Identify which cell holds the provided text, then report its [X, Y] central coordinate. 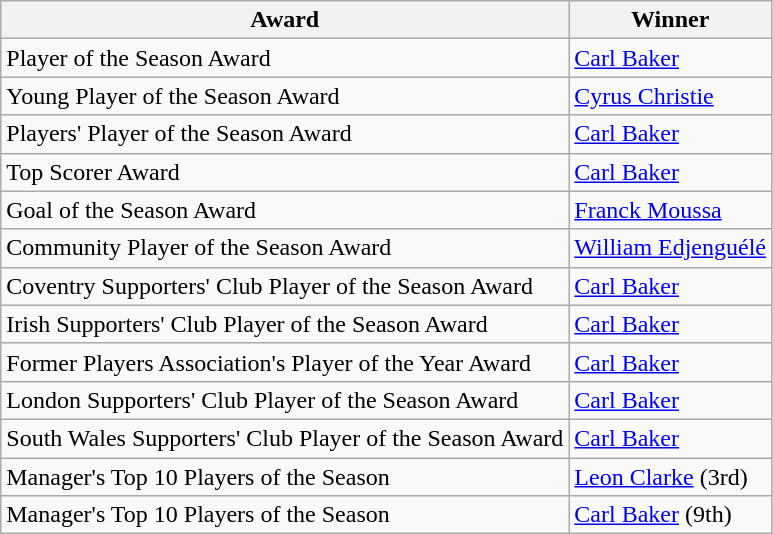
Irish Supporters' Club Player of the Season Award [285, 324]
Carl Baker (9th) [670, 515]
Former Players Association's Player of the Year Award [285, 362]
Franck Moussa [670, 210]
Top Scorer Award [285, 172]
Young Player of the Season Award [285, 96]
Leon Clarke (3rd) [670, 477]
Goal of the Season Award [285, 210]
South Wales Supporters' Club Player of the Season Award [285, 438]
Winner [670, 20]
Player of the Season Award [285, 58]
Award [285, 20]
Coventry Supporters' Club Player of the Season Award [285, 286]
London Supporters' Club Player of the Season Award [285, 400]
Cyrus Christie [670, 96]
Players' Player of the Season Award [285, 134]
William Edjenguélé [670, 248]
Community Player of the Season Award [285, 248]
